Scan for the cell matching the given text and deliver its [X, Y] coordinate at center. 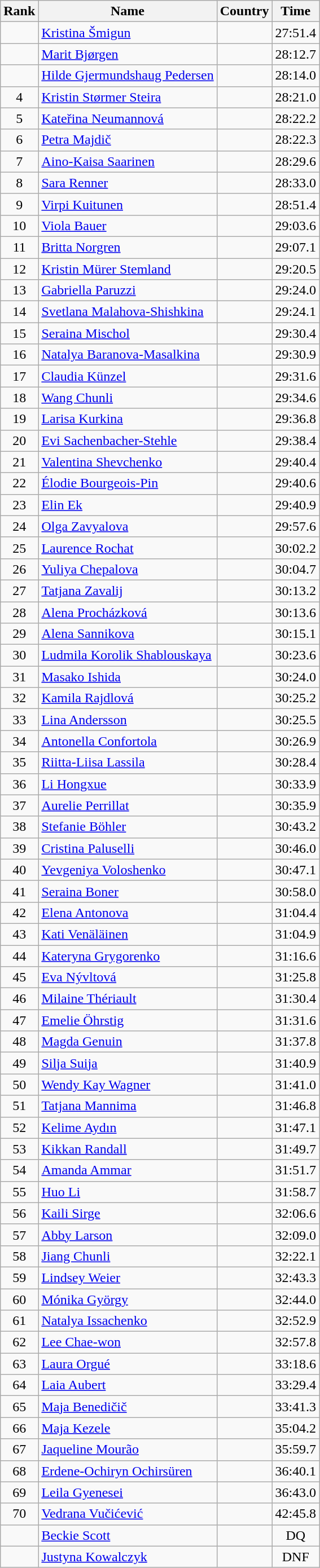
60 [19, 1299]
11 [19, 247]
Vedrana Vučićević [128, 1514]
Élodie Bourgeois-Pin [128, 483]
Kaili Sirge [128, 1213]
Natalya Issachenko [128, 1321]
29:40.4 [296, 462]
Kateryna Grygorenko [128, 956]
30:35.9 [296, 805]
69 [19, 1492]
5 [19, 118]
6 [19, 140]
28:12.7 [296, 54]
30:13.6 [296, 612]
Abby Larson [128, 1235]
31:30.4 [296, 999]
Riitta-Liisa Lassila [128, 763]
Kateřina Neumannová [128, 118]
31:16.6 [296, 956]
70 [19, 1514]
4 [19, 97]
Kikkan Randall [128, 1149]
Cristina Paluselli [128, 848]
29:40.9 [296, 505]
30 [19, 655]
Antonella Confortola [128, 741]
Olga Zavyalova [128, 526]
68 [19, 1471]
63 [19, 1364]
30:24.0 [296, 677]
30:28.4 [296, 763]
29:30.9 [296, 355]
Seraina Mischol [128, 333]
30:46.0 [296, 848]
Claudia Künzel [128, 376]
29:34.6 [296, 398]
Elena Antonova [128, 913]
Silja Suija [128, 1063]
35:59.7 [296, 1450]
36 [19, 784]
49 [19, 1063]
21 [19, 462]
30:25.5 [296, 720]
Sara Renner [128, 183]
31:04.4 [296, 913]
28:33.0 [296, 183]
53 [19, 1149]
30:26.9 [296, 741]
30:23.6 [296, 655]
42 [19, 913]
Milaine Thériault [128, 999]
29:38.4 [296, 441]
29 [19, 634]
67 [19, 1450]
30:25.2 [296, 698]
29:36.8 [296, 419]
27:51.4 [296, 33]
20 [19, 441]
12 [19, 269]
32:09.0 [296, 1235]
40 [19, 870]
Laura Orgué [128, 1364]
Eva Nývltová [128, 977]
31 [19, 677]
65 [19, 1407]
35 [19, 763]
Yevgeniya Voloshenko [128, 870]
61 [19, 1321]
Time [296, 11]
32:57.8 [296, 1342]
14 [19, 312]
29:03.6 [296, 226]
43 [19, 934]
7 [19, 161]
29:20.5 [296, 269]
33:29.4 [296, 1385]
13 [19, 290]
Natalya Baranova-Masalkina [128, 355]
28:14.0 [296, 76]
30:43.2 [296, 827]
32:44.0 [296, 1299]
15 [19, 333]
Lindsey Weier [128, 1278]
Lee Chae-won [128, 1342]
23 [19, 505]
Hilde Gjermundshaug Pedersen [128, 76]
31:58.7 [296, 1192]
30:04.7 [296, 569]
26 [19, 569]
Seraina Boner [128, 891]
50 [19, 1085]
30:33.9 [296, 784]
24 [19, 526]
Wendy Kay Wagner [128, 1085]
Viola Bauer [128, 226]
58 [19, 1256]
Lina Andersson [128, 720]
28:22.3 [296, 140]
Masako Ishida [128, 677]
Huo Li [128, 1192]
17 [19, 376]
64 [19, 1385]
33 [19, 720]
56 [19, 1213]
Kristin Størmer Steira [128, 97]
31:46.8 [296, 1106]
31:47.1 [296, 1127]
31:25.8 [296, 977]
Virpi Kuitunen [128, 204]
Stefanie Böhler [128, 827]
Kristina Šmigun [128, 33]
31:49.7 [296, 1149]
Laia Aubert [128, 1385]
Emelie Öhrstig [128, 1020]
Country [244, 11]
19 [19, 419]
DQ [296, 1535]
31:51.7 [296, 1170]
28:29.6 [296, 161]
Aurelie Perrillat [128, 805]
28 [19, 612]
Leila Gyenesei [128, 1492]
29:57.6 [296, 526]
36:43.0 [296, 1492]
Justyna Kowalczyk [128, 1557]
Jaqueline Mourão [128, 1450]
51 [19, 1106]
Mónika György [128, 1299]
25 [19, 548]
29:24.0 [296, 290]
Alena Procházková [128, 612]
Laurence Rochat [128, 548]
31:04.9 [296, 934]
33:18.6 [296, 1364]
Kelime Aydın [128, 1127]
Li Hongxue [128, 784]
Wang Chunli [128, 398]
54 [19, 1170]
30:15.1 [296, 634]
32:06.6 [296, 1213]
Gabriella Paruzzi [128, 290]
Valentina Shevchenko [128, 462]
Elin Ek [128, 505]
30:58.0 [296, 891]
32:43.3 [296, 1278]
33:41.3 [296, 1407]
37 [19, 805]
18 [19, 398]
57 [19, 1235]
29:31.6 [296, 376]
9 [19, 204]
59 [19, 1278]
29:24.1 [296, 312]
30:47.1 [296, 870]
Name [128, 11]
31:37.8 [296, 1042]
55 [19, 1192]
38 [19, 827]
35:04.2 [296, 1428]
Marit Bjørgen [128, 54]
39 [19, 848]
Tatjana Mannima [128, 1106]
Larisa Kurkina [128, 419]
42:45.8 [296, 1514]
Erdene-Ochiryn Ochirsüren [128, 1471]
29:07.1 [296, 247]
Jiang Chunli [128, 1256]
28:51.4 [296, 204]
Svetlana Malahova-Shishkina [128, 312]
62 [19, 1342]
Amanda Ammar [128, 1170]
29:40.6 [296, 483]
DNF [296, 1557]
36:40.1 [296, 1471]
Kristin Mürer Stemland [128, 269]
Britta Norgren [128, 247]
Kamila Rajdlová [128, 698]
30:02.2 [296, 548]
47 [19, 1020]
Tatjana Zavalij [128, 591]
48 [19, 1042]
28:21.0 [296, 97]
27 [19, 591]
Yuliya Chepalova [128, 569]
41 [19, 891]
46 [19, 999]
32 [19, 698]
31:40.9 [296, 1063]
52 [19, 1127]
31:41.0 [296, 1085]
Maja Kezele [128, 1428]
10 [19, 226]
29:30.4 [296, 333]
32:22.1 [296, 1256]
Magda Genuin [128, 1042]
22 [19, 483]
44 [19, 956]
16 [19, 355]
66 [19, 1428]
Maja Benedičič [128, 1407]
34 [19, 741]
Rank [19, 11]
Ludmila Korolik Shablouskaya [128, 655]
30:13.2 [296, 591]
Evi Sachenbacher-Stehle [128, 441]
45 [19, 977]
Petra Majdič [128, 140]
Alena Sannikova [128, 634]
8 [19, 183]
31:31.6 [296, 1020]
Beckie Scott [128, 1535]
Aino-Kaisa Saarinen [128, 161]
Kati Venäläinen [128, 934]
32:52.9 [296, 1321]
28:22.2 [296, 118]
